Provide the (X, Y) coordinate of the cell's center where the given text is located.  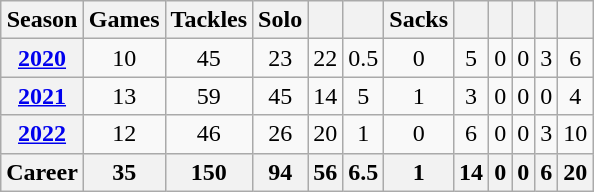
23 (280, 58)
Career (42, 172)
150 (209, 172)
Sacks (419, 20)
Solo (280, 20)
56 (326, 172)
13 (124, 96)
Games (124, 20)
6.5 (364, 172)
Tackles (209, 20)
2022 (42, 134)
4 (576, 96)
59 (209, 96)
35 (124, 172)
Season (42, 20)
94 (280, 172)
26 (280, 134)
2020 (42, 58)
22 (326, 58)
0.5 (364, 58)
12 (124, 134)
46 (209, 134)
2021 (42, 96)
